Scan for the cell matching the given text and deliver its [x, y] coordinate at center. 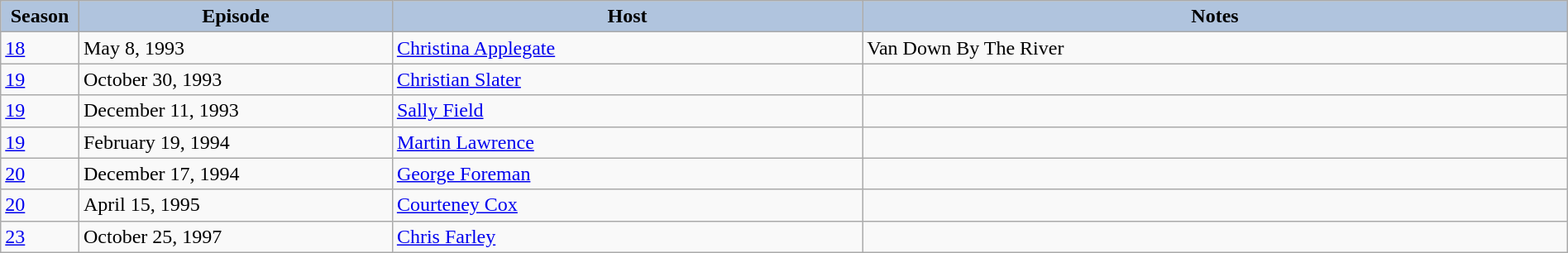
Host [627, 17]
Sally Field [627, 111]
May 8, 1993 [235, 48]
Christian Slater [627, 79]
Christina Applegate [627, 48]
December 11, 1993 [235, 111]
George Foreman [627, 174]
October 30, 1993 [235, 79]
Van Down By The River [1216, 48]
April 15, 1995 [235, 205]
Notes [1216, 17]
Chris Farley [627, 236]
February 19, 1994 [235, 142]
October 25, 1997 [235, 236]
Martin Lawrence [627, 142]
18 [40, 48]
Season [40, 17]
Episode [235, 17]
Courteney Cox [627, 205]
23 [40, 236]
December 17, 1994 [235, 174]
